From the cell containing the given text, extract its center point as [X, Y] coordinate. 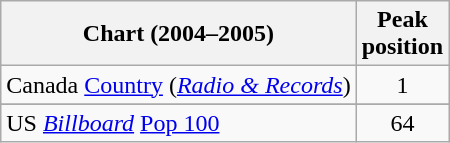
Peakposition [402, 34]
US Billboard Pop 100 [178, 123]
64 [402, 123]
Canada Country (Radio & Records) [178, 85]
1 [402, 85]
Chart (2004–2005) [178, 34]
